Provide the (x, y) coordinate of the cell's center where the given text is located.  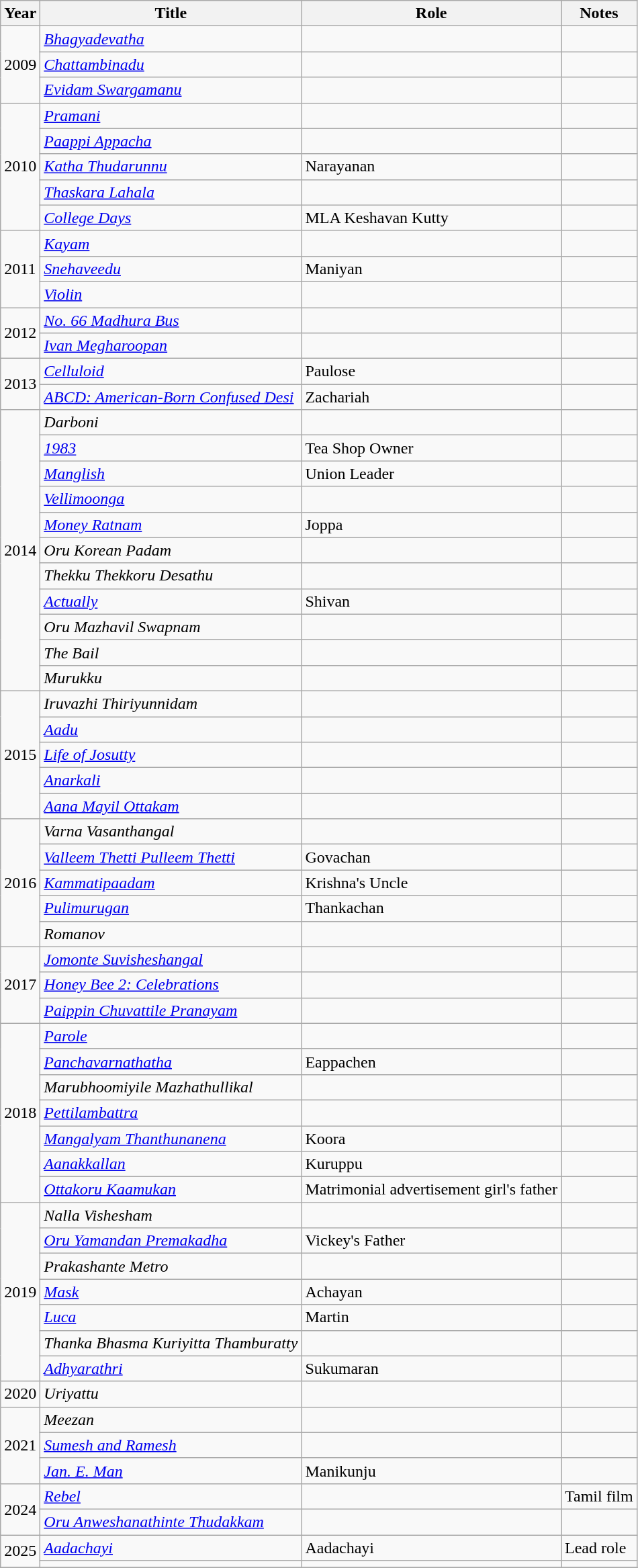
Achayan (431, 1292)
Pramani (171, 116)
Oru Yamandan Premakadha (171, 1241)
Thekku Thekkoru Desathu (171, 576)
Money Ratnam (171, 525)
Iruvazhi Thiriyunnidam (171, 703)
Manglish (171, 474)
Valleem Thetti Pulleem Thetti (171, 857)
Rebel (171, 1496)
Romanov (171, 934)
Notes (599, 13)
Snehaveedu (171, 269)
2018 (20, 1113)
Mangalyam Thanthunanena (171, 1139)
2024 (20, 1509)
Paulose (431, 372)
Role (431, 13)
Luca (171, 1317)
Pulimurugan (171, 908)
Thanka Bhasma Kuriyitta Thamburatty (171, 1343)
Sumesh and Ramesh (171, 1445)
Ivan Megharoopan (171, 346)
Krishna's Uncle (431, 883)
2020 (20, 1394)
Kuruppu (431, 1164)
Eappachen (431, 1061)
Adhyarathri (171, 1368)
Shivan (431, 601)
Title (171, 13)
Year (20, 13)
Maniyan (431, 269)
Paappi Appacha (171, 141)
2009 (20, 64)
Meezan (171, 1420)
Koora (431, 1139)
Paippin Chuvattile Pranayam (171, 1010)
Jomonte Suvisheshangal (171, 959)
Uriyattu (171, 1394)
Honey Bee 2: Celebrations (171, 985)
Aadu (171, 729)
Vellimoonga (171, 499)
Tamil film (599, 1496)
Govachan (431, 857)
Prakashante Metro (171, 1266)
2013 (20, 384)
Thankachan (431, 908)
Bhagyadevatha (171, 39)
Nalla Vishesham (171, 1215)
Oru Anweshanathinte Thudakkam (171, 1522)
Aanakkallan (171, 1164)
The Bail (171, 652)
2016 (20, 883)
Joppa (431, 525)
Panchavarnathatha (171, 1061)
Aana Mayil Ottakam (171, 806)
Union Leader (431, 474)
Sukumaran (431, 1368)
Jan. E. Man (171, 1471)
Lead role (599, 1547)
Kayam (171, 243)
Parole (171, 1036)
College Days (171, 218)
ABCD: American-Born Confused Desi (171, 397)
Tea Shop Owner (431, 448)
Katha Thudarunnu (171, 167)
2025 (20, 1551)
Life of Josutty (171, 755)
2012 (20, 333)
2019 (20, 1292)
Kammatipaadam (171, 883)
Varna Vasanthangal (171, 832)
2017 (20, 985)
2014 (20, 551)
Murukku (171, 678)
2021 (20, 1445)
Celluloid (171, 372)
Marubhoomiyile Mazhathullikal (171, 1087)
Manikunju (431, 1471)
Oru Korean Padam (171, 550)
Zachariah (431, 397)
Martin (431, 1317)
Mask (171, 1292)
Thaskara Lahala (171, 192)
Darboni (171, 423)
Ottakoru Kaamukan (171, 1190)
Oru Mazhavil Swapnam (171, 627)
Actually (171, 601)
Matrimonial advertisement girl's father (431, 1190)
2011 (20, 269)
Narayanan (431, 167)
Violin (171, 294)
Evidam Swargamanu (171, 90)
Anarkali (171, 781)
Pettilambattra (171, 1113)
1983 (171, 448)
Vickey's Father (431, 1241)
Chattambinadu (171, 64)
MLA Keshavan Kutty (431, 218)
No. 66 Madhura Bus (171, 320)
2015 (20, 754)
2010 (20, 167)
